Scan for the cell matching the given text and deliver its (X, Y) coordinate at center. 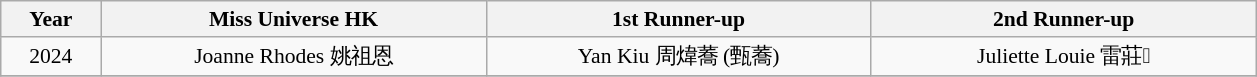
Joanne Rhodes 姚祖恩 (294, 56)
Year (51, 19)
Yan Kiu 周煒蕎 (甄蕎) (678, 56)
2024 (51, 56)
2nd Runner-up (1064, 19)
Miss Universe HK (294, 19)
Juliette Louie 雷莊𠒇 (1064, 56)
1st Runner-up (678, 19)
